Search for the cell housing the specified text and yield its (x, y) center coordinate. 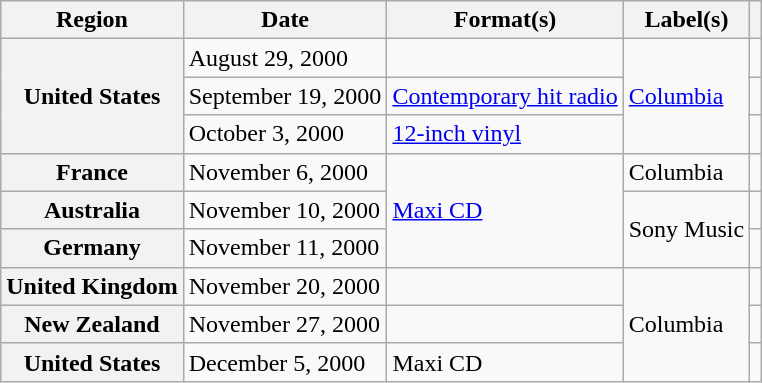
Australia (92, 210)
Contemporary hit radio (505, 96)
November 27, 2000 (285, 324)
November 20, 2000 (285, 286)
Format(s) (505, 20)
United Kingdom (92, 286)
12-inch vinyl (505, 134)
Region (92, 20)
November 10, 2000 (285, 210)
November 11, 2000 (285, 248)
December 5, 2000 (285, 362)
October 3, 2000 (285, 134)
September 19, 2000 (285, 96)
France (92, 172)
November 6, 2000 (285, 172)
Date (285, 20)
Sony Music (686, 229)
August 29, 2000 (285, 58)
New Zealand (92, 324)
Label(s) (686, 20)
Germany (92, 248)
